For the text-containing cell, return its midpoint in (x, y) coordinate format. 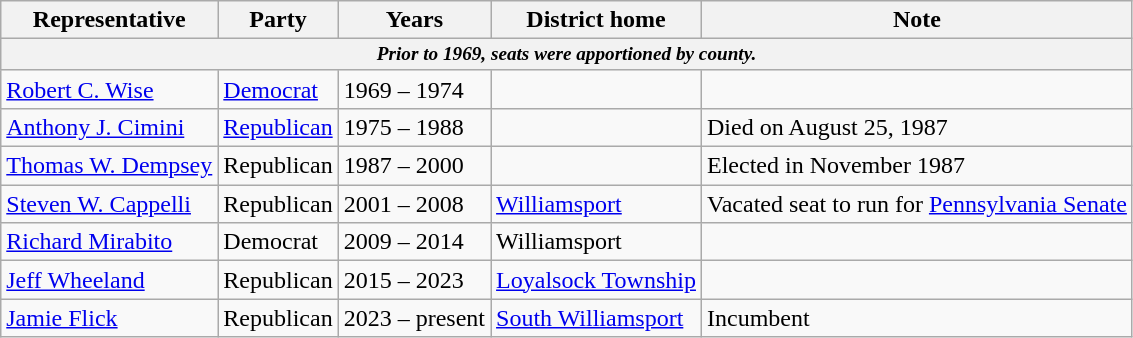
Richard Mirabito (110, 242)
Jamie Flick (110, 318)
Representative (110, 20)
Loyalsock Township (596, 280)
Vacated seat to run for Pennsylvania Senate (916, 204)
District home (596, 20)
South Williamsport (596, 318)
Thomas W. Dempsey (110, 166)
Died on August 25, 1987 (916, 128)
Note (916, 20)
2023 – present (414, 318)
Party (278, 20)
Incumbent (916, 318)
1975 – 1988 (414, 128)
1969 – 1974 (414, 89)
2015 – 2023 (414, 280)
Anthony J. Cimini (110, 128)
Years (414, 20)
Steven W. Cappelli (110, 204)
1987 – 2000 (414, 166)
Elected in November 1987 (916, 166)
Robert C. Wise (110, 89)
2001 – 2008 (414, 204)
2009 – 2014 (414, 242)
Jeff Wheeland (110, 280)
Prior to 1969, seats were apportioned by county. (567, 55)
